Determine the [x, y] coordinate at the center of the cell enclosing the given text.  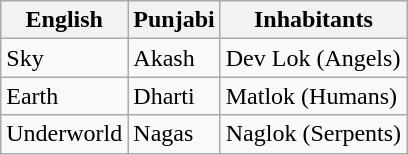
Punjabi [174, 20]
Dharti [174, 96]
Nagas [174, 134]
Earth [64, 96]
Dev Lok (Angels) [313, 58]
Akash [174, 58]
Naglok (Serpents) [313, 134]
Matlok (Humans) [313, 96]
Sky [64, 58]
Inhabitants [313, 20]
English [64, 20]
Underworld [64, 134]
